Scan for the cell matching the given text and deliver its (x, y) coordinate at center. 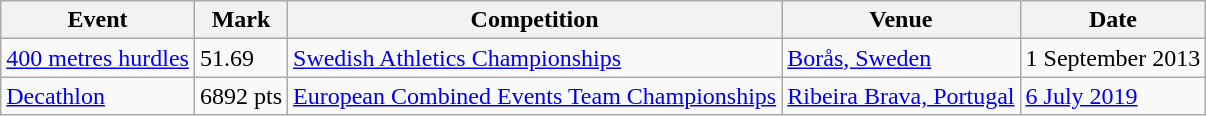
European Combined Events Team Championships (535, 96)
Decathlon (98, 96)
Venue (901, 20)
Event (98, 20)
Borås, Sweden (901, 58)
Swedish Athletics Championships (535, 58)
Competition (535, 20)
Date (1113, 20)
400 metres hurdles (98, 58)
51.69 (240, 58)
Mark (240, 20)
Ribeira Brava, Portugal (901, 96)
1 September 2013 (1113, 58)
6 July 2019 (1113, 96)
6892 pts (240, 96)
